Provide the [x, y] coordinate of the cell's center where the given text is located.  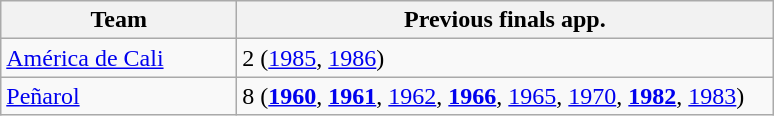
8 (1960, 1961, 1962, 1966, 1965, 1970, 1982, 1983) [505, 96]
América de Cali [119, 58]
Peñarol [119, 96]
2 (1985, 1986) [505, 58]
Previous finals app. [505, 20]
Team [119, 20]
